Provide the (x, y) coordinate of the cell's center where the given text is located.  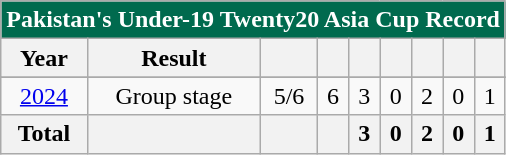
Total (44, 134)
6 (332, 96)
5/6 (290, 96)
2024 (44, 96)
Pakistan's Under-19 Twenty20 Asia Cup Record (254, 20)
Year (44, 58)
Result (174, 58)
Group stage (174, 96)
